Pinpoint the cell where the given text exists, returning its (X, Y) midpoint coordinate. 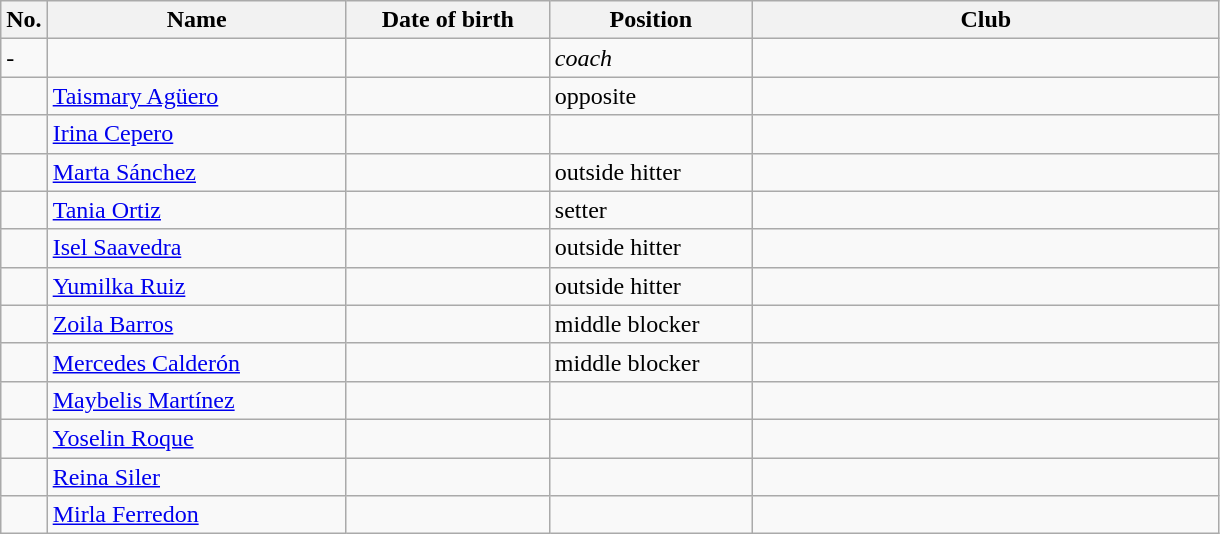
No. (24, 20)
Zoila Barros (196, 324)
Marta Sánchez (196, 172)
setter (650, 210)
Isel Saavedra (196, 248)
Yoselin Roque (196, 438)
Irina Cepero (196, 134)
Taismary Agüero (196, 96)
Mercedes Calderón (196, 362)
Club (986, 20)
Mirla Ferredon (196, 515)
Date of birth (448, 20)
- (24, 58)
opposite (650, 96)
Position (650, 20)
Tania Ortiz (196, 210)
Reina Siler (196, 477)
Yumilka Ruiz (196, 286)
Name (196, 20)
Maybelis Martínez (196, 400)
coach (650, 58)
